Detect which cell encompasses the target text, then output its (X, Y) center coordinate. 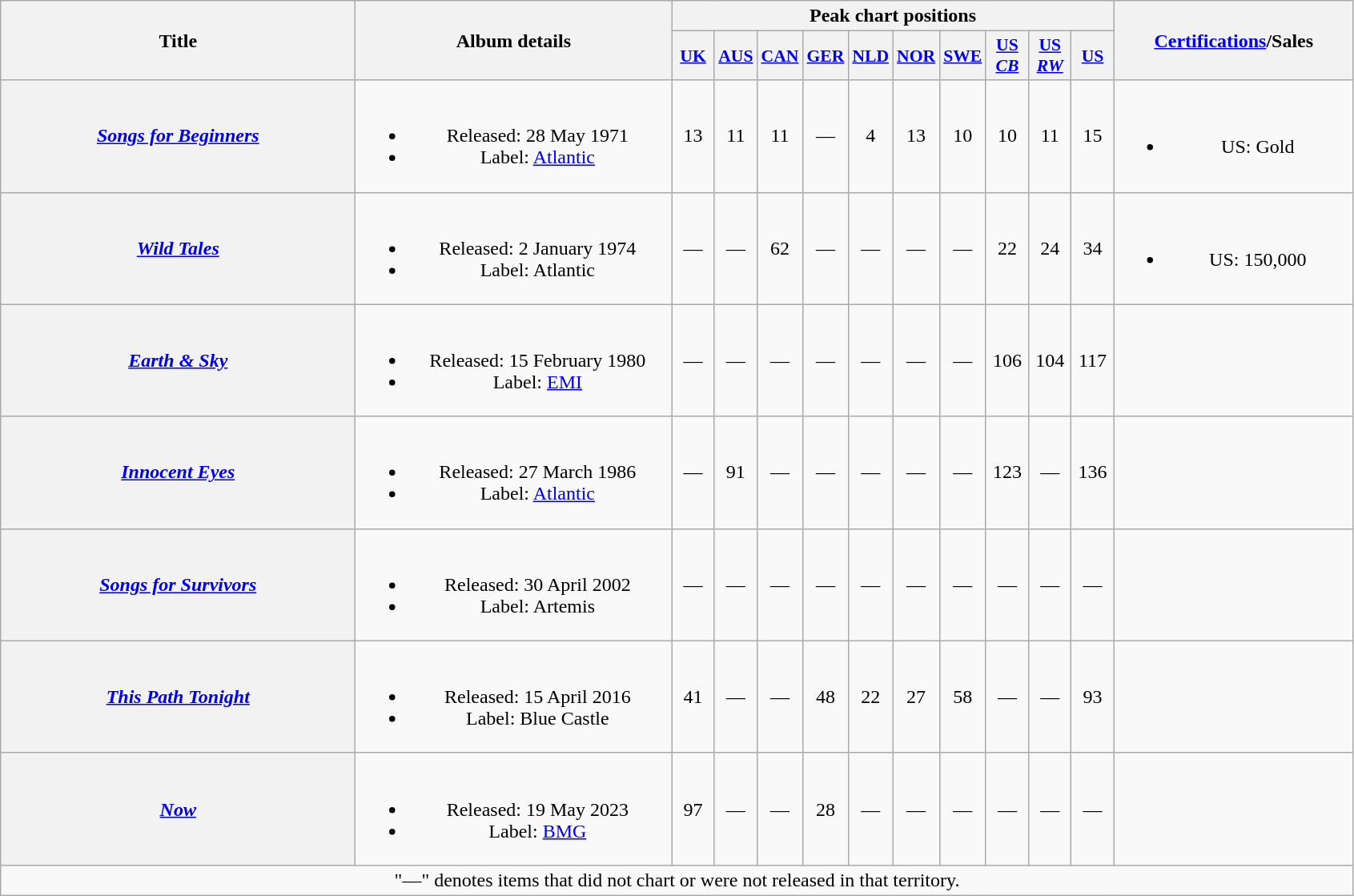
Released: 15 April 2016Label: Blue Castle (514, 697)
Certifications/Sales (1233, 40)
CAN (780, 56)
AUS (735, 56)
NLD (870, 56)
62 (780, 248)
US: Gold (1233, 136)
Peak chart positions (893, 16)
58 (962, 697)
"—" denotes items that did not chart or were not released in that territory. (677, 880)
97 (693, 809)
Released: 30 April 2002Label: Artemis (514, 585)
Now (178, 809)
Songs for Beginners (178, 136)
GER (825, 56)
104 (1051, 360)
Album details (514, 40)
Released: 27 March 1986Label: Atlantic (514, 472)
15 (1092, 136)
123 (1007, 472)
Released: 19 May 2023Label: BMG (514, 809)
NOR (916, 56)
41 (693, 697)
Wild Tales (178, 248)
4 (870, 136)
Released: 2 January 1974Label: Atlantic (514, 248)
Released: 15 February 1980Label: EMI (514, 360)
Innocent Eyes (178, 472)
34 (1092, 248)
This Path Tonight (178, 697)
28 (825, 809)
27 (916, 697)
Songs for Survivors (178, 585)
24 (1051, 248)
Title (178, 40)
US (1092, 56)
117 (1092, 360)
US: 150,000 (1233, 248)
Earth & Sky (178, 360)
Released: 28 May 1971Label: Atlantic (514, 136)
93 (1092, 697)
106 (1007, 360)
48 (825, 697)
UK (693, 56)
91 (735, 472)
SWE (962, 56)
136 (1092, 472)
USCB (1007, 56)
USRW (1051, 56)
